Determine the (X, Y) coordinate at the center of the cell enclosing the given text.  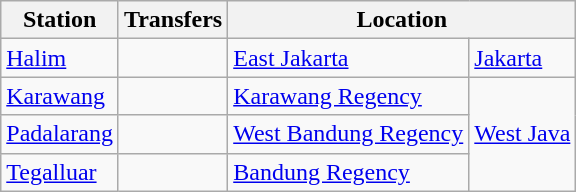
Halim (60, 58)
Tegalluar (60, 172)
Transfers (172, 20)
Station (60, 20)
Jakarta (522, 58)
Bandung Regency (348, 172)
Karawang Regency (348, 96)
Location (402, 20)
East Jakarta (348, 58)
West Bandung Regency (348, 134)
West Java (522, 134)
Karawang (60, 96)
Padalarang (60, 134)
